Determine the (X, Y) coordinate at the center of the cell enclosing the given text.  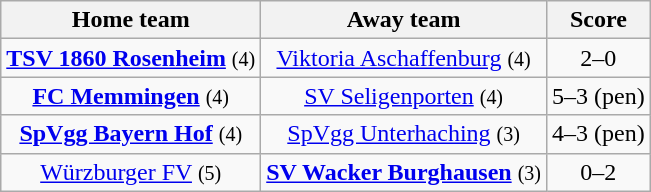
SpVgg Bayern Hof (4) (131, 134)
Score (599, 20)
SpVgg Unterhaching (3) (404, 134)
Home team (131, 20)
Würzburger FV (5) (131, 172)
2–0 (599, 58)
FC Memmingen (4) (131, 96)
SV Seligenporten (4) (404, 96)
5–3 (pen) (599, 96)
TSV 1860 Rosenheim (4) (131, 58)
SV Wacker Burghausen (3) (404, 172)
Away team (404, 20)
0–2 (599, 172)
4–3 (pen) (599, 134)
Viktoria Aschaffenburg (4) (404, 58)
